Identify which cell holds the provided text, then report its [X, Y] central coordinate. 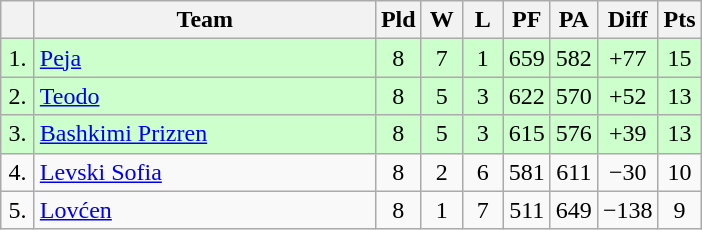
2 [442, 172]
L [482, 20]
−30 [628, 172]
1. [18, 58]
Teodo [204, 96]
9 [680, 210]
Team [204, 20]
659 [526, 58]
Pts [680, 20]
570 [574, 96]
Bashkimi Prizren [204, 134]
511 [526, 210]
Diff [628, 20]
+39 [628, 134]
581 [526, 172]
W [442, 20]
Levski Sofia [204, 172]
15 [680, 58]
PF [526, 20]
615 [526, 134]
576 [574, 134]
+52 [628, 96]
5. [18, 210]
611 [574, 172]
Peja [204, 58]
PA [574, 20]
10 [680, 172]
649 [574, 210]
6 [482, 172]
Pld [398, 20]
+77 [628, 58]
Lovćen [204, 210]
4. [18, 172]
2. [18, 96]
3. [18, 134]
622 [526, 96]
582 [574, 58]
−138 [628, 210]
